From the cell containing the given text, extract its center point as [x, y] coordinate. 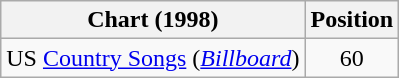
US Country Songs (Billboard) [153, 58]
Position [352, 20]
60 [352, 58]
Chart (1998) [153, 20]
